Detect which cell encompasses the target text, then output its (X, Y) center coordinate. 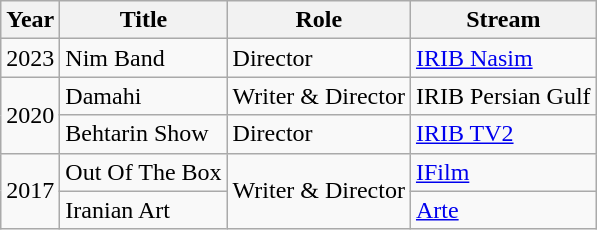
Role (318, 20)
Stream (503, 20)
IRIB TV2 (503, 134)
2020 (30, 115)
Arte (503, 210)
Out Of The Box (144, 172)
2017 (30, 191)
IFilm (503, 172)
IRIB Persian Gulf (503, 96)
Damahi (144, 96)
Title (144, 20)
Year (30, 20)
Behtarin Show (144, 134)
Iranian Art (144, 210)
IRIB Nasim (503, 58)
2023 (30, 58)
Nim Band (144, 58)
